From the cell containing the given text, extract its center point as [x, y] coordinate. 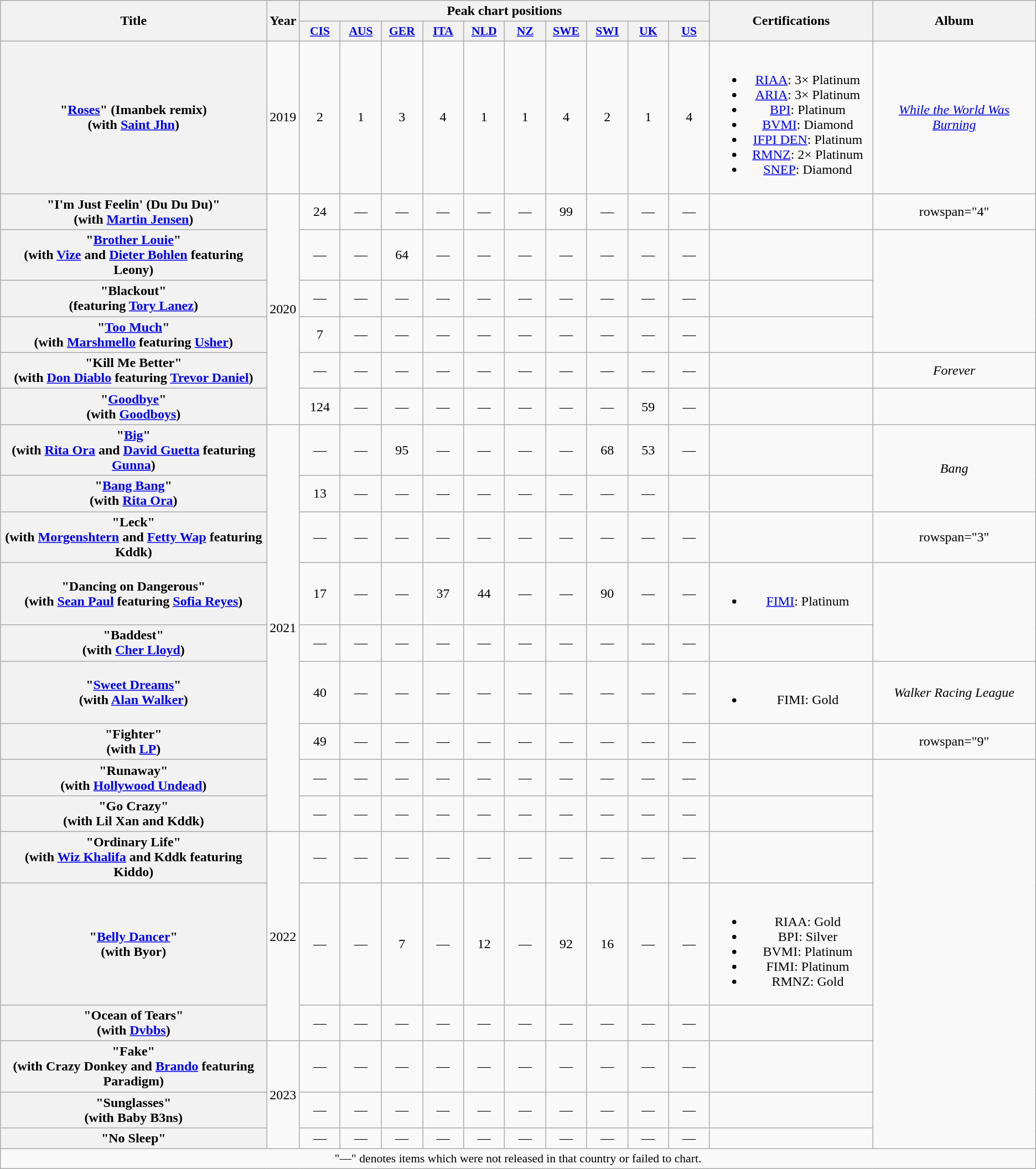
"Fake" (with Crazy Donkey and Brando featuring Paradigm) [134, 1067]
64 [402, 255]
Forever [954, 371]
68 [607, 450]
"Roses" (Imanbek remix) (with Saint Jhn) [134, 117]
"Goodbye" (with Goodboys) [134, 406]
37 [443, 593]
124 [320, 406]
Walker Racing League [954, 692]
NZ [525, 32]
"—" denotes items which were not released in that country or failed to chart. [518, 1159]
49 [320, 742]
"Kill Me Better" (with Don Diablo featuring Trevor Daniel) [134, 371]
24 [320, 211]
40 [320, 692]
59 [648, 406]
"Baddest" (with Cher Lloyd) [134, 643]
rowspan="9" [954, 742]
"Sunglasses"(with Baby B3ns) [134, 1110]
"Brother Louie" (with Vize and Dieter Bohlen featuring Leony) [134, 255]
2021 [283, 628]
12 [484, 943]
90 [607, 593]
Bang [954, 468]
"Belly Dancer" (with Byor) [134, 943]
SWI [607, 32]
"Too Much" (with Marshmello featuring Usher) [134, 334]
Certifications [791, 21]
US [689, 32]
17 [320, 593]
2019 [283, 117]
13 [320, 494]
"Big" (with Rita Ora and David Guetta featuring Gunna) [134, 450]
16 [607, 943]
Album [954, 21]
"Blackout" (featuring Tory Lanez) [134, 299]
Year [283, 21]
92 [566, 943]
CIS [320, 32]
"Runaway" (with Hollywood Undead) [134, 777]
95 [402, 450]
"Ordinary Life" (with Wiz Khalifa and Kddk featuring Kiddo) [134, 857]
"Go Crazy" (with Lil Xan and Kddk) [134, 814]
GER [402, 32]
3 [402, 117]
"No Sleep" [134, 1139]
FIMI: Platinum [791, 593]
rowspan="4" [954, 211]
99 [566, 211]
"I'm Just Feelin' (Du Du Du)" (with Martin Jensen) [134, 211]
RIAA: 3× PlatinumARIA: 3× PlatinumBPI: PlatinumBVMI: DiamondIFPI DEN: PlatinumRMNZ: 2× PlatinumSNEP: Diamond [791, 117]
SWE [566, 32]
While the World Was Burning [954, 117]
AUS [361, 32]
rowspan="3" [954, 537]
FIMI: Gold [791, 692]
2020 [283, 309]
"Bang Bang" (with Rita Ora) [134, 494]
2023 [283, 1095]
RIAA: GoldBPI: SilverBVMI: PlatinumFIMI: PlatinumRMNZ: Gold [791, 943]
UK [648, 32]
Peak chart positions [505, 11]
NLD [484, 32]
"Fighter" (with LP) [134, 742]
44 [484, 593]
53 [648, 450]
"Sweet Dreams" (with Alan Walker) [134, 692]
ITA [443, 32]
"Ocean of Tears" (with Dvbbs) [134, 1023]
Title [134, 21]
"Dancing on Dangerous" (with Sean Paul featuring Sofia Reyes) [134, 593]
"Leck" (with Morgenshtern and Fetty Wap featuring Kddk) [134, 537]
2022 [283, 936]
